Provide the [X, Y] coordinate of the cell's center where the given text is located.  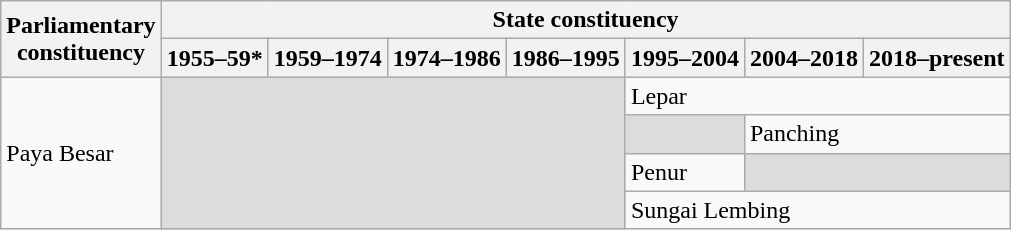
2004–2018 [804, 58]
Lepar [818, 96]
Penur [684, 172]
1959–1974 [328, 58]
1955–59* [214, 58]
Parliamentaryconstituency [81, 39]
1974–1986 [446, 58]
Panching [877, 134]
Sungai Lembing [818, 210]
2018–present [936, 58]
Paya Besar [81, 153]
State constituency [586, 20]
1995–2004 [684, 58]
1986–1995 [566, 58]
